Search for the cell housing the specified text and yield its (x, y) center coordinate. 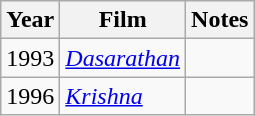
Film (123, 20)
Notes (220, 20)
1993 (30, 58)
1996 (30, 96)
Krishna (123, 96)
Dasarathan (123, 58)
Year (30, 20)
